Return (x, y) of the center of cell containing provided text 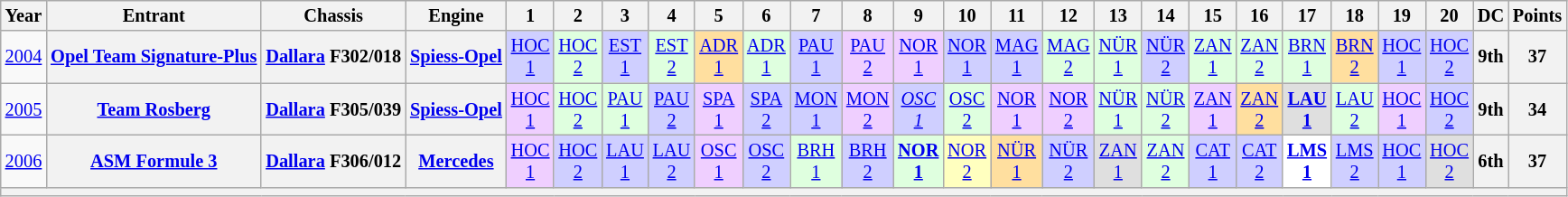
20 (1449, 15)
18 (1355, 15)
11 (1017, 15)
16 (1259, 15)
MON2 (867, 109)
MAG2 (1068, 57)
BRH2 (867, 161)
MAG1 (1017, 57)
8 (867, 15)
2 (578, 15)
Dallara F302/018 (333, 57)
4 (672, 15)
Dallara F306/012 (333, 161)
9 (918, 15)
SPA2 (766, 109)
Dallara F305/039 (333, 109)
EST1 (625, 57)
34 (1537, 109)
Team Rosberg (154, 109)
Opel Team Signature-Plus (154, 57)
2006 (23, 161)
Entrant (154, 15)
CAT2 (1259, 161)
Engine (456, 15)
ASM Formule 3 (154, 161)
13 (1118, 15)
15 (1213, 15)
BRH1 (817, 161)
SPA1 (719, 109)
BRN2 (1355, 57)
DC (1490, 15)
Chassis (333, 15)
3 (625, 15)
Points (1537, 15)
14 (1165, 15)
LMS1 (1307, 161)
5 (719, 15)
Mercedes (456, 161)
LMS2 (1355, 161)
6 (766, 15)
CAT1 (1213, 161)
12 (1068, 15)
BRN1 (1307, 57)
Year (23, 15)
6th (1490, 161)
MON1 (817, 109)
2005 (23, 109)
19 (1402, 15)
10 (966, 15)
1 (531, 15)
2004 (23, 57)
7 (817, 15)
EST2 (672, 57)
17 (1307, 15)
